Pinpoint the cell where the given text exists, returning its [x, y] midpoint coordinate. 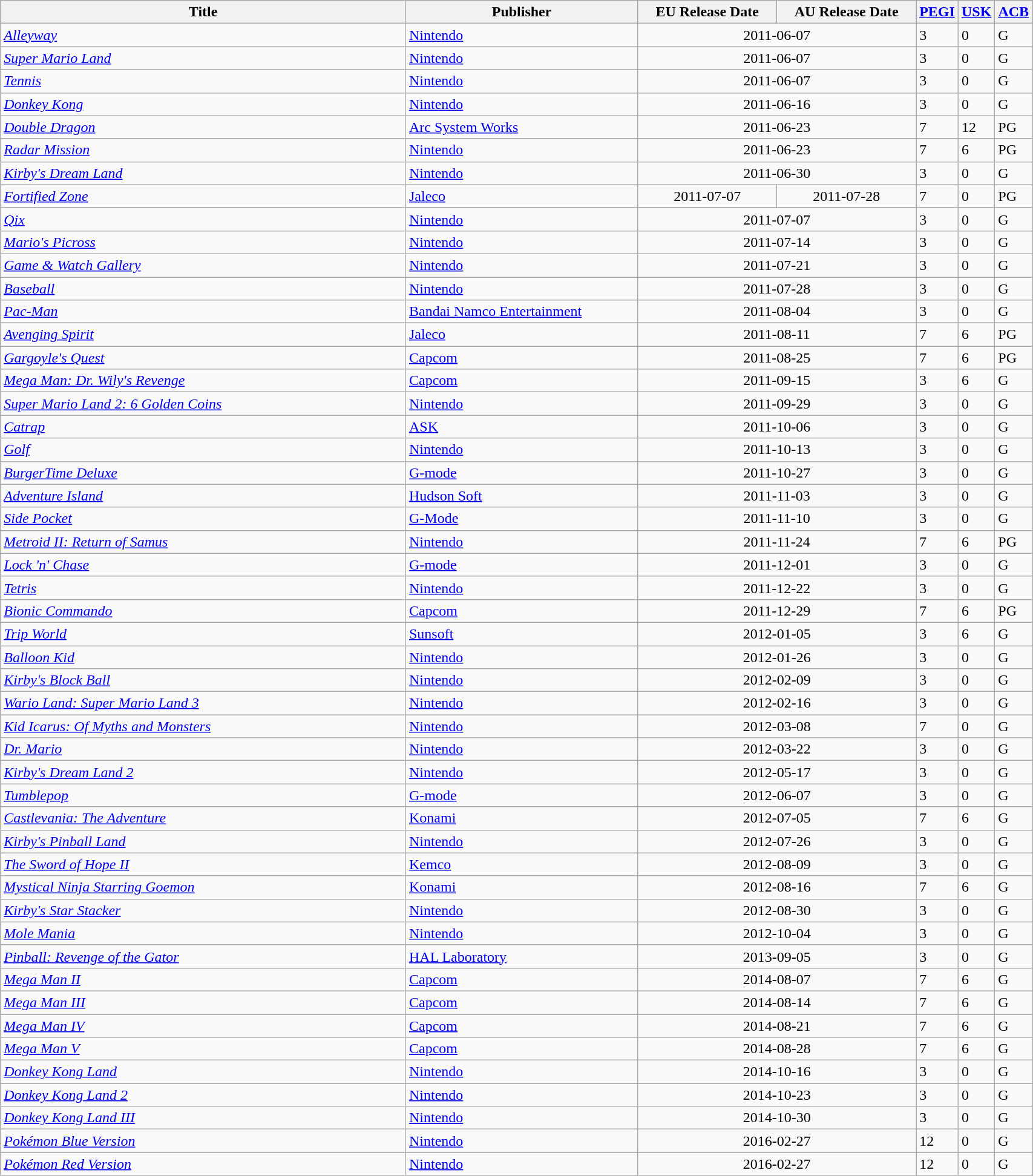
2012-03-22 [777, 749]
2011-11-10 [777, 519]
2012-02-16 [777, 703]
2012-10-04 [777, 933]
Mario's Picross [203, 242]
Side Pocket [203, 519]
Metroid II: Return of Samus [203, 542]
Kemco [522, 864]
Tetris [203, 588]
2012-08-16 [777, 887]
2011-12-29 [777, 611]
Bandai Namco Entertainment [522, 312]
Donkey Kong [203, 104]
ACB [1014, 12]
Fortified Zone [203, 196]
USK [976, 12]
2011-12-22 [777, 588]
AU Release Date [847, 12]
Sunsoft [522, 634]
Bionic Commando [203, 611]
2011-07-21 [777, 265]
2013-09-05 [777, 956]
Catrap [203, 427]
Lock 'n' Chase [203, 565]
2011-10-06 [777, 427]
2014-08-14 [777, 1002]
Gargoyle's Quest [203, 358]
HAL Laboratory [522, 956]
2011-08-25 [777, 358]
2011-10-13 [777, 450]
Arc System Works [522, 127]
2014-10-30 [777, 1118]
Golf [203, 450]
Radar Mission [203, 150]
2012-01-26 [777, 657]
2012-07-26 [777, 841]
Super Mario Land 2: 6 Golden Coins [203, 404]
Pinball: Revenge of the Gator [203, 956]
The Sword of Hope II [203, 864]
2011-11-24 [777, 542]
BurgerTime Deluxe [203, 473]
Mega Man III [203, 1002]
2014-10-23 [777, 1095]
2011-11-03 [777, 496]
2011-07-14 [777, 242]
Qix [203, 219]
2011-08-11 [777, 335]
2014-08-28 [777, 1049]
2012-06-07 [777, 795]
Balloon Kid [203, 657]
Kirby's Pinball Land [203, 841]
Adventure Island [203, 496]
Publisher [522, 12]
Super Mario Land [203, 58]
G-Mode [522, 519]
Double Dragon [203, 127]
Mega Man II [203, 979]
Pac-Man [203, 312]
Donkey Kong Land 2 [203, 1095]
Baseball [203, 289]
2012-08-09 [777, 864]
2011-10-27 [777, 473]
Mole Mania [203, 933]
Mega Man: Dr. Wily's Revenge [203, 381]
Tennis [203, 81]
Hudson Soft [522, 496]
2012-07-05 [777, 818]
Kirby's Dream Land 2 [203, 772]
2012-03-08 [777, 726]
2014-10-16 [777, 1072]
Castlevania: The Adventure [203, 818]
PEGI [937, 12]
Tumblepop [203, 795]
2012-05-17 [777, 772]
Avenging Spirit [203, 335]
Alleyway [203, 35]
Title [203, 12]
Kirby's Star Stacker [203, 910]
Dr. Mario [203, 749]
Kirby's Dream Land [203, 173]
2014-08-21 [777, 1026]
Game & Watch Gallery [203, 265]
Wario Land: Super Mario Land 3 [203, 703]
Kirby's Block Ball [203, 680]
Trip World [203, 634]
2011-06-30 [777, 173]
2011-12-01 [777, 565]
2014-08-07 [777, 979]
2011-06-16 [777, 104]
2011-09-15 [777, 381]
Pokémon Red Version [203, 1164]
Kid Icarus: Of Myths and Monsters [203, 726]
Pokémon Blue Version [203, 1141]
2012-08-30 [777, 910]
Mega Man V [203, 1049]
Donkey Kong Land III [203, 1118]
2011-09-29 [777, 404]
2011-08-04 [777, 312]
Mystical Ninja Starring Goemon [203, 887]
2012-02-09 [777, 680]
ASK [522, 427]
2012-01-05 [777, 634]
Mega Man IV [203, 1026]
Donkey Kong Land [203, 1072]
EU Release Date [707, 12]
